Search for the cell housing the specified text and yield its [x, y] center coordinate. 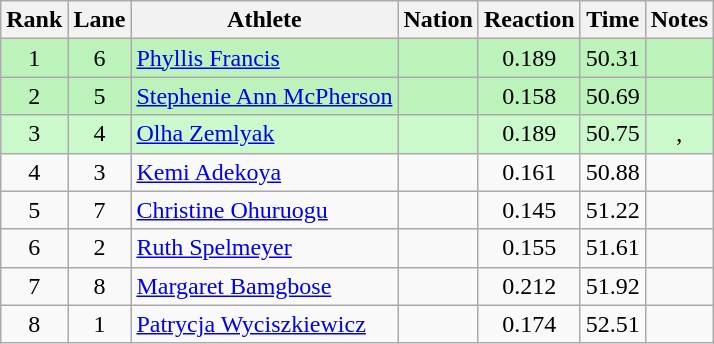
Notes [679, 20]
Olha Zemlyak [264, 134]
Ruth Spelmeyer [264, 248]
Lane [100, 20]
Reaction [529, 20]
0.212 [529, 286]
Nation [438, 20]
51.22 [612, 210]
Time [612, 20]
0.161 [529, 172]
0.174 [529, 324]
50.75 [612, 134]
Stephenie Ann McPherson [264, 96]
0.145 [529, 210]
50.69 [612, 96]
Phyllis Francis [264, 58]
Patrycja Wyciszkiewicz [264, 324]
Athlete [264, 20]
Kemi Adekoya [264, 172]
52.51 [612, 324]
Rank [34, 20]
50.31 [612, 58]
50.88 [612, 172]
Christine Ohuruogu [264, 210]
51.61 [612, 248]
0.158 [529, 96]
, [679, 134]
0.155 [529, 248]
Margaret Bamgbose [264, 286]
51.92 [612, 286]
